Return (x, y) of the center of cell containing provided text 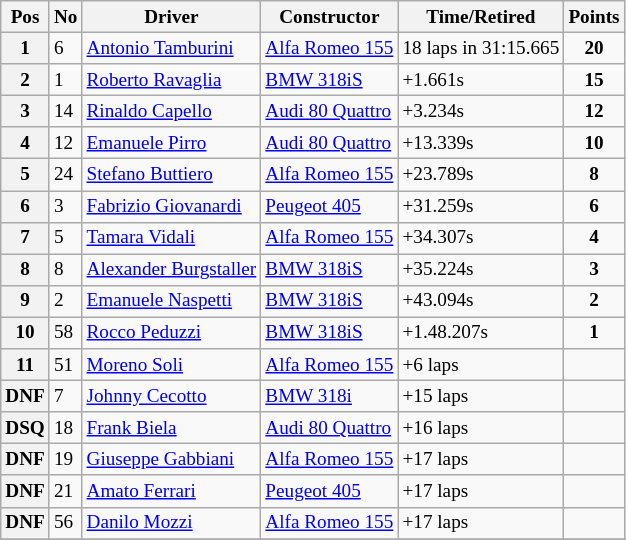
Time/Retired (481, 17)
Rinaldo Capello (172, 111)
9 (26, 301)
Driver (172, 17)
Fabrizio Giovanardi (172, 206)
Tamara Vidali (172, 238)
DSQ (26, 428)
Pos (26, 17)
+15 laps (481, 396)
BMW 318i (330, 396)
+35.224s (481, 270)
Antonio Tamburini (172, 48)
Giuseppe Gabbiani (172, 460)
Stefano Buttiero (172, 175)
Amato Ferrari (172, 491)
+13.339s (481, 143)
Johnny Cecotto (172, 396)
19 (66, 460)
+43.094s (481, 301)
Frank Biela (172, 428)
Points (594, 17)
Rocco Peduzzi (172, 333)
Moreno Soli (172, 365)
+23.789s (481, 175)
No (66, 17)
18 laps in 31:15.665 (481, 48)
+34.307s (481, 238)
Emanuele Pirro (172, 143)
51 (66, 365)
20 (594, 48)
+16 laps (481, 428)
14 (66, 111)
56 (66, 523)
Constructor (330, 17)
+1.661s (481, 80)
58 (66, 333)
15 (594, 80)
Emanuele Naspetti (172, 301)
11 (26, 365)
18 (66, 428)
Alexander Burgstaller (172, 270)
+3.234s (481, 111)
Danilo Mozzi (172, 523)
21 (66, 491)
+1.48.207s (481, 333)
Roberto Ravaglia (172, 80)
24 (66, 175)
+31.259s (481, 206)
+6 laps (481, 365)
